Locate the cell with the specified text and output its [x, y] center coordinate. 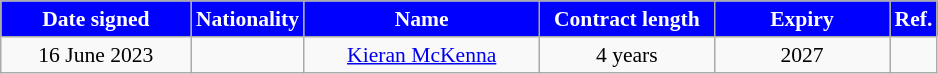
Kieran McKenna [422, 55]
Ref. [914, 19]
2027 [802, 55]
16 June 2023 [96, 55]
Nationality [248, 19]
Date signed [96, 19]
4 years [626, 55]
Expiry [802, 19]
Name [422, 19]
Contract length [626, 19]
